Output the [X, Y] coordinate of the center of the cell containing the given text.  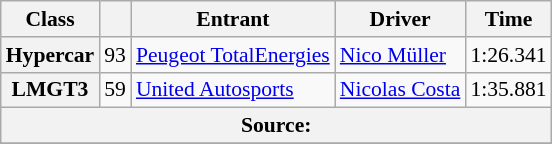
Entrant [233, 19]
United Autosports [233, 90]
Nico Müller [400, 55]
Driver [400, 19]
Class [50, 19]
Nicolas Costa [400, 90]
59 [115, 90]
LMGT3 [50, 90]
Source: [276, 126]
Time [508, 19]
Peugeot TotalEnergies [233, 55]
Hypercar [50, 55]
1:26.341 [508, 55]
1:35.881 [508, 90]
93 [115, 55]
